Output the [X, Y] coordinate of the center of the cell containing the given text.  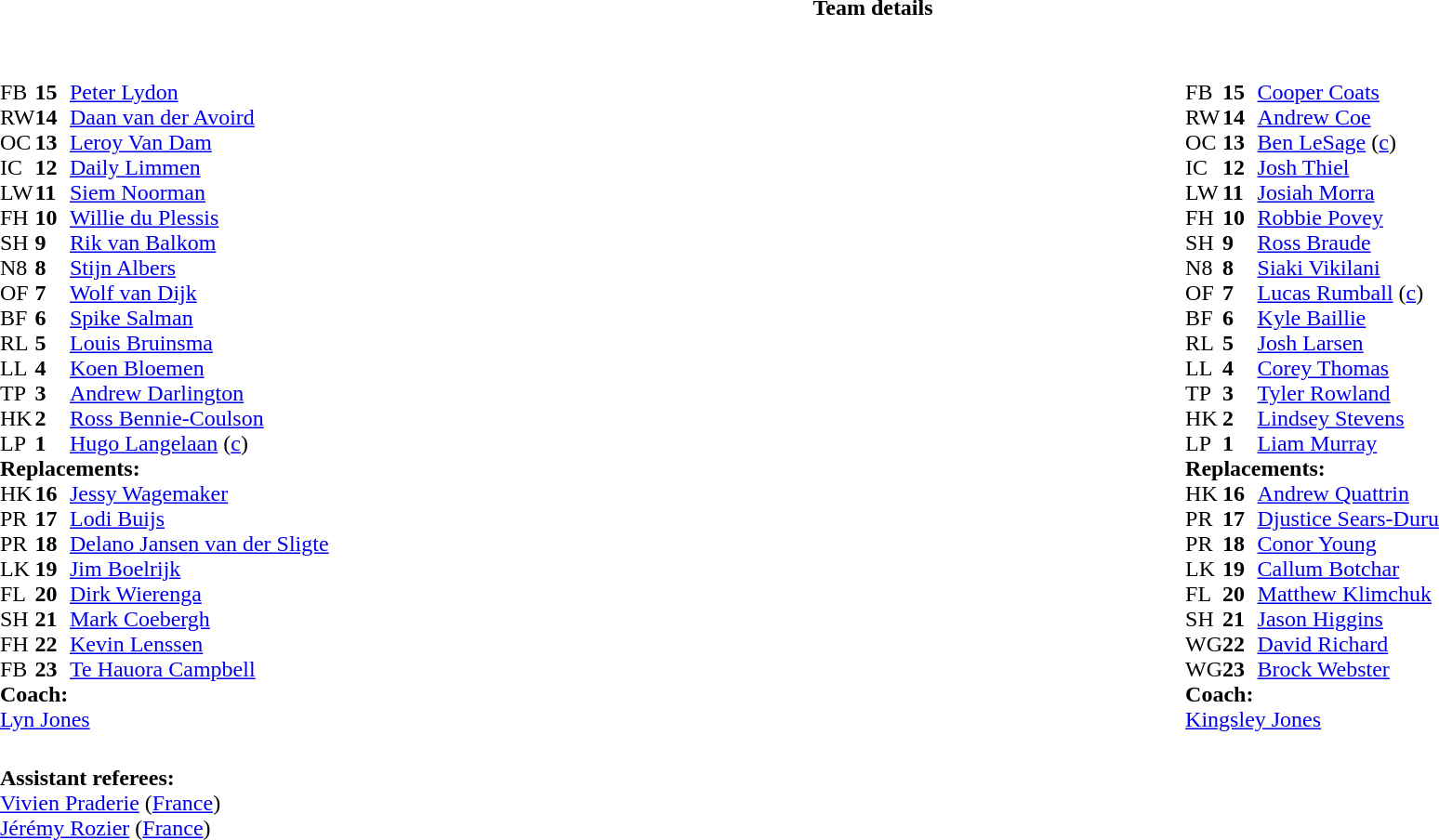
Andrew Coe [1348, 117]
Louis Bruinsma [199, 344]
Cooper Coats [1348, 93]
Peter Lydon [199, 93]
Brock Webster [1348, 669]
Stijn Albers [199, 268]
Leroy Van Dam [199, 143]
Dirk Wierenga [199, 595]
Kingsley Jones [1313, 719]
Jim Boelrijk [199, 569]
Josiah Morra [1348, 193]
Jason Higgins [1348, 619]
Te Hauora Campbell [199, 669]
Kyle Baillie [1348, 318]
Ross Bennie-Coulson [199, 418]
Kevin Lenssen [199, 645]
Andrew Darlington [199, 394]
Djustice Sears-Duru [1348, 518]
Jessy Wagemaker [199, 494]
Siem Noorman [199, 193]
Daan van der Avoird [199, 117]
Tyler Rowland [1348, 394]
Spike Salman [199, 318]
Matthew Klimchuk [1348, 595]
Josh Larsen [1348, 344]
Andrew Quattrin [1348, 494]
Lindsey Stevens [1348, 418]
Lyn Jones [165, 719]
Hugo Langelaan (c) [199, 444]
Lucas Rumball (c) [1348, 294]
Lodi Buijs [199, 518]
Robbie Povey [1348, 217]
Conor Young [1348, 545]
Daily Limmen [199, 167]
Corey Thomas [1348, 368]
Mark Coebergh [199, 619]
Josh Thiel [1348, 167]
Wolf van Dijk [199, 294]
Koen Bloemen [199, 368]
Siaki Vikilani [1348, 268]
Liam Murray [1348, 444]
Callum Botchar [1348, 569]
Willie du Plessis [199, 217]
Ross Braude [1348, 243]
Ben LeSage (c) [1348, 143]
Rik van Balkom [199, 243]
David Richard [1348, 645]
Delano Jansen van der Sligte [199, 545]
